Detect which cell encompasses the target text, then output its [x, y] center coordinate. 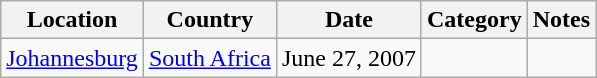
Category [474, 20]
Date [348, 20]
June 27, 2007 [348, 58]
Johannesburg [72, 58]
Country [210, 20]
Location [72, 20]
Notes [561, 20]
South Africa [210, 58]
